Pinpoint the cell where the given text exists, returning its (x, y) midpoint coordinate. 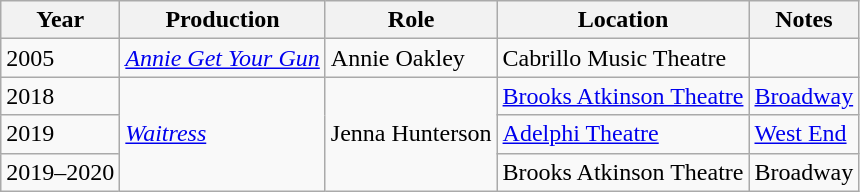
Production (223, 20)
Adelphi Theatre (623, 134)
Annie Get Your Gun (223, 58)
Annie Oakley (411, 58)
2005 (60, 58)
2019 (60, 134)
Location (623, 20)
2019–2020 (60, 172)
2018 (60, 96)
Notes (804, 20)
Cabrillo Music Theatre (623, 58)
Role (411, 20)
West End (804, 134)
Waitress (223, 134)
Year (60, 20)
Jenna Hunterson (411, 134)
